Determine the [X, Y] coordinate at the center of the cell enclosing the given text.  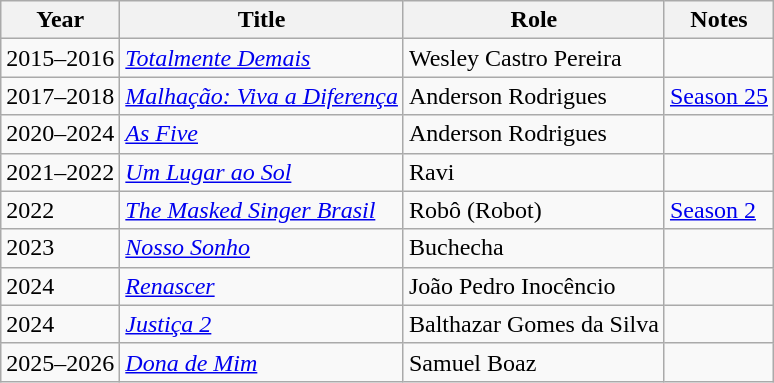
The Masked Singer Brasil [262, 210]
2015–2016 [60, 58]
Balthazar Gomes da Silva [534, 324]
Notes [718, 20]
Renascer [262, 286]
Season 25 [718, 96]
Malhação: Viva a Diferença [262, 96]
2022 [60, 210]
As Five [262, 134]
2017–2018 [60, 96]
2023 [60, 248]
2021–2022 [60, 172]
Buchecha [534, 248]
Role [534, 20]
Year [60, 20]
Wesley Castro Pereira [534, 58]
Title [262, 20]
Totalmente Demais [262, 58]
Season 2 [718, 210]
Dona de Mim [262, 362]
Samuel Boaz [534, 362]
2020–2024 [60, 134]
Robô (Robot) [534, 210]
Justiça 2 [262, 324]
Ravi [534, 172]
Nosso Sonho [262, 248]
Um Lugar ao Sol [262, 172]
João Pedro Inocêncio [534, 286]
2025–2026 [60, 362]
